Output the (x, y) coordinate of the center of the cell containing the given text.  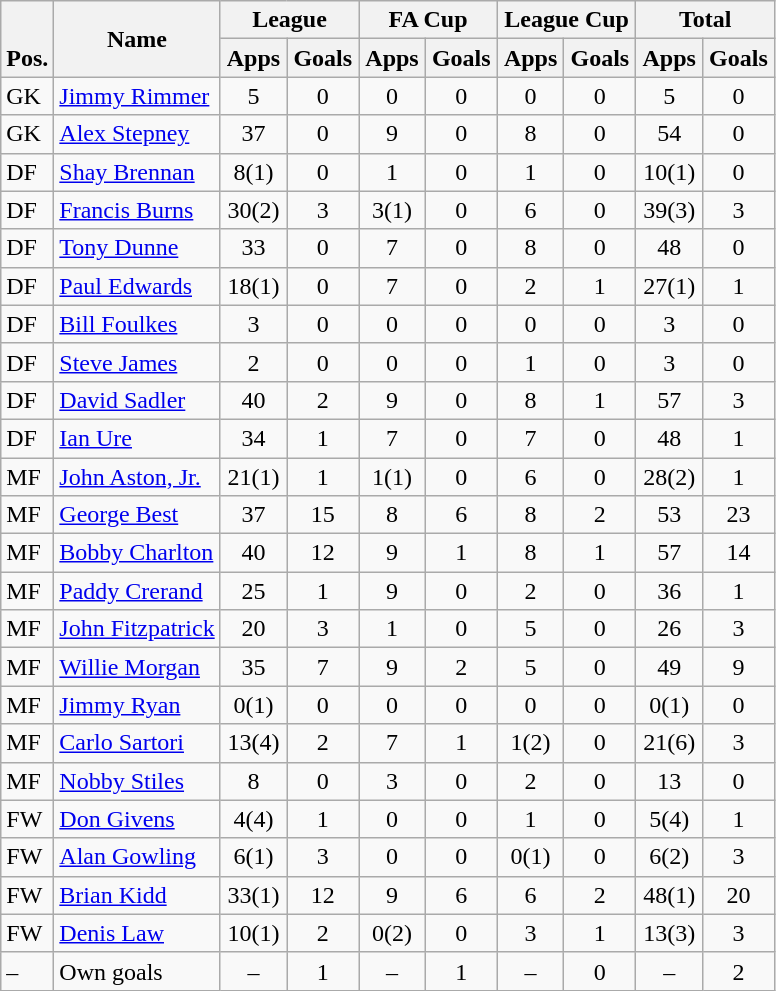
Ian Ure (137, 438)
28(2) (670, 477)
26 (670, 629)
Total (706, 20)
54 (670, 134)
Bobby Charlton (137, 553)
53 (670, 515)
36 (670, 591)
6(1) (254, 857)
49 (670, 667)
Shay Brennan (137, 172)
3(1) (392, 210)
33(1) (254, 895)
Carlo Sartori (137, 743)
21(1) (254, 477)
35 (254, 667)
Paul Edwards (137, 286)
13(3) (670, 933)
Name (137, 39)
15 (323, 515)
8(1) (254, 172)
1(2) (530, 743)
Bill Foulkes (137, 324)
Own goals (137, 971)
Steve James (137, 362)
Nobby Stiles (137, 781)
23 (738, 515)
Willie Morgan (137, 667)
Alex Stepney (137, 134)
0(2) (392, 933)
John Fitzpatrick (137, 629)
Brian Kidd (137, 895)
25 (254, 591)
30(2) (254, 210)
Paddy Crerand (137, 591)
Francis Burns (137, 210)
39(3) (670, 210)
13(4) (254, 743)
League (290, 20)
George Best (137, 515)
Denis Law (137, 933)
David Sadler (137, 400)
6(2) (670, 857)
5(4) (670, 819)
John Aston, Jr. (137, 477)
Jimmy Rimmer (137, 96)
Don Givens (137, 819)
Pos. (28, 39)
League Cup (566, 20)
34 (254, 438)
Jimmy Ryan (137, 705)
33 (254, 248)
48(1) (670, 895)
21(6) (670, 743)
14 (738, 553)
18(1) (254, 286)
27(1) (670, 286)
Alan Gowling (137, 857)
FA Cup (428, 20)
13 (670, 781)
1(1) (392, 477)
Tony Dunne (137, 248)
4(4) (254, 819)
